Provide the (x, y) coordinate of the cell's center where the given text is located.  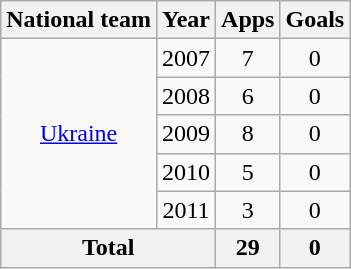
3 (248, 210)
Year (186, 20)
Total (108, 248)
National team (79, 20)
Ukraine (79, 134)
2010 (186, 172)
Apps (248, 20)
6 (248, 96)
5 (248, 172)
29 (248, 248)
Goals (315, 20)
2011 (186, 210)
8 (248, 134)
2009 (186, 134)
2007 (186, 58)
7 (248, 58)
2008 (186, 96)
